Search for the cell housing the specified text and yield its (X, Y) center coordinate. 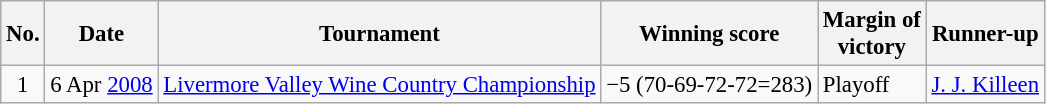
1 (23, 85)
Margin ofvictory (872, 34)
Livermore Valley Wine Country Championship (380, 85)
Winning score (710, 34)
J. J. Killeen (985, 85)
No. (23, 34)
Date (102, 34)
−5 (70-69-72-72=283) (710, 85)
6 Apr 2008 (102, 85)
Tournament (380, 34)
Runner-up (985, 34)
Playoff (872, 85)
